For the text-containing cell, return its midpoint in (x, y) coordinate format. 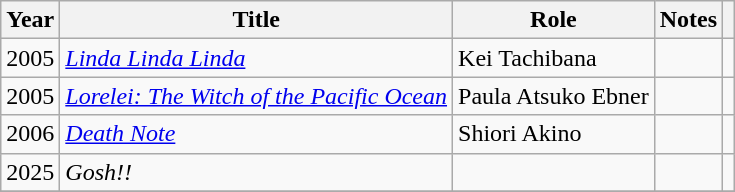
2006 (30, 134)
2025 (30, 172)
Year (30, 20)
Notes (688, 20)
Kei Tachibana (554, 58)
Gosh!! (256, 172)
Death Note (256, 134)
Shiori Akino (554, 134)
Lorelei: The Witch of the Pacific Ocean (256, 96)
Paula Atsuko Ebner (554, 96)
Title (256, 20)
Role (554, 20)
Linda Linda Linda (256, 58)
